From the cell containing the given text, extract its center point as [X, Y] coordinate. 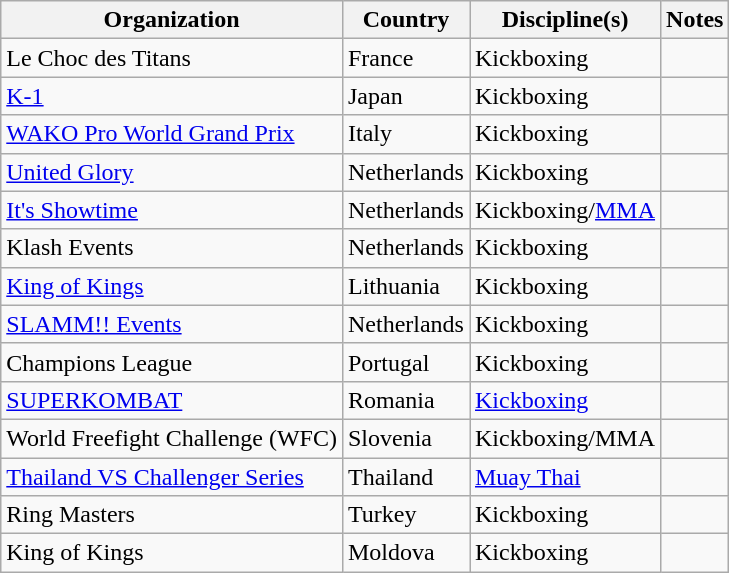
United Glory [172, 172]
Le Choc des Titans [172, 58]
Organization [172, 20]
Champions League [172, 362]
Romania [406, 400]
Ring Masters [172, 515]
K-1 [172, 96]
Japan [406, 96]
Slovenia [406, 438]
Discipline(s) [566, 20]
Lithuania [406, 286]
Country [406, 20]
Klash Events [172, 248]
Thailand VS Challenger Series [172, 477]
Notes [695, 20]
Turkey [406, 515]
France [406, 58]
SUPERKOMBAT [172, 400]
Thailand [406, 477]
WAKO Pro World Grand Prix [172, 134]
Portugal [406, 362]
SLAMM!! Events [172, 324]
Italy [406, 134]
Muay Thai [566, 477]
Moldova [406, 553]
It's Showtime [172, 210]
World Freefight Challenge (WFC) [172, 438]
